Capture the cell that displays the provided text and extract its [X, Y] central coordinate. 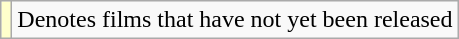
Denotes films that have not yet been released [235, 20]
